For the text-containing cell, return its midpoint in [x, y] coordinate format. 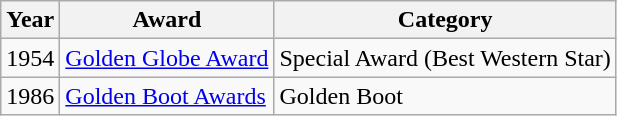
1986 [30, 96]
Category [445, 20]
Golden Boot Awards [167, 96]
1954 [30, 58]
Special Award (Best Western Star) [445, 58]
Year [30, 20]
Golden Boot [445, 96]
Golden Globe Award [167, 58]
Award [167, 20]
